Determine the [x, y] coordinate at the center of the cell enclosing the given text.  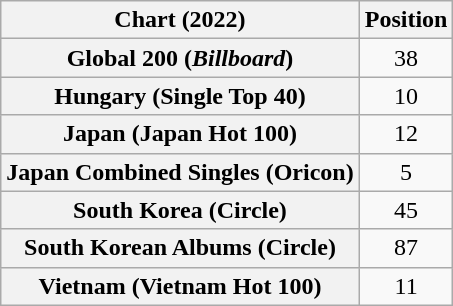
Chart (2022) [180, 20]
45 [406, 210]
South Korea (Circle) [180, 210]
5 [406, 172]
Japan Combined Singles (Oricon) [180, 172]
87 [406, 248]
Japan (Japan Hot 100) [180, 134]
38 [406, 58]
Vietnam (Vietnam Hot 100) [180, 286]
South Korean Albums (Circle) [180, 248]
Global 200 (Billboard) [180, 58]
Position [406, 20]
Hungary (Single Top 40) [180, 96]
10 [406, 96]
12 [406, 134]
11 [406, 286]
